Pinpoint the cell where the given text exists, returning its [x, y] midpoint coordinate. 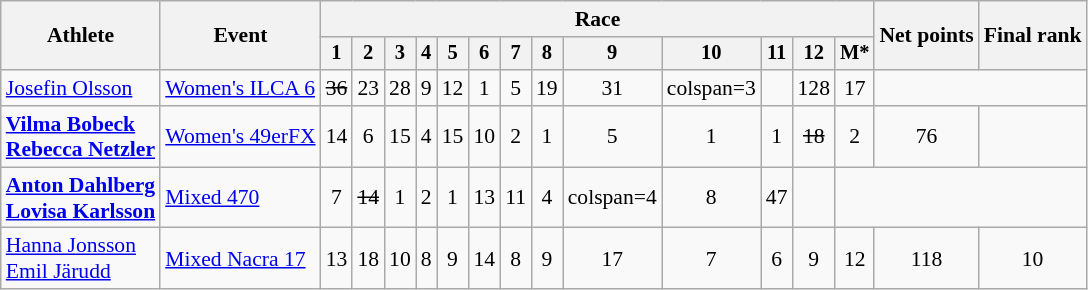
Net points [926, 36]
Anton DahlbergLovisa Karlsson [80, 198]
Athlete [80, 36]
Event [240, 36]
23 [368, 88]
Hanna JonssonEmil Järudd [80, 258]
colspan=4 [612, 198]
M* [854, 54]
31 [612, 88]
19 [547, 88]
Mixed 470 [240, 198]
Josefin Olsson [80, 88]
28 [400, 88]
Race [598, 19]
118 [926, 258]
76 [926, 136]
3 [400, 54]
Final rank [1033, 36]
Women's 49erFX [240, 136]
Vilma BobeckRebecca Netzler [80, 136]
Women's ILCA 6 [240, 88]
Mixed Nacra 17 [240, 258]
colspan=3 [712, 88]
47 [777, 198]
36 [337, 88]
128 [814, 88]
